Output the (x, y) coordinate of the center of the cell containing the given text.  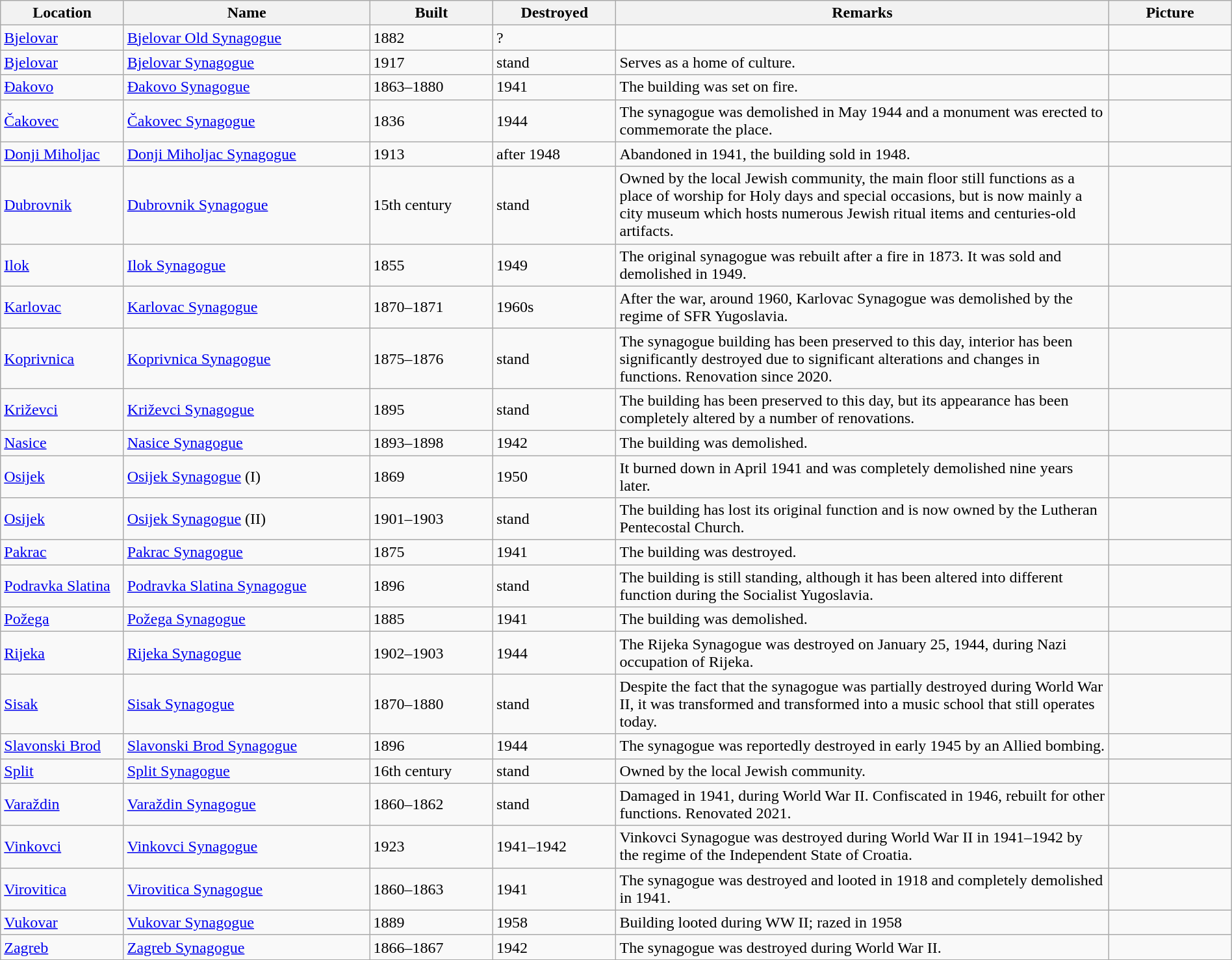
Osijek Synagogue (II) (247, 519)
Serves as a home of culture. (862, 62)
Destroyed (555, 13)
Owned by the local Jewish community. (862, 771)
Požega Synagogue (247, 619)
Vukovar Synagogue (247, 922)
The synagogue was destroyed during World War II. (862, 947)
Podravka Slatina Synagogue (247, 586)
The original synagogue was rebuilt after a fire in 1873. It was sold and demolished in 1949. (862, 265)
Dubrovnik (62, 205)
1875–1876 (431, 358)
1917 (431, 62)
Rijeka Synagogue (247, 653)
1836 (431, 121)
Sisak Synagogue (247, 704)
1893–1898 (431, 443)
Karlovac Synagogue (247, 307)
Varaždin Synagogue (247, 805)
Čakovec (62, 121)
The synagogue was demolished in May 1944 and a monument was erected to commemorate the place. (862, 121)
Virovitica (62, 889)
Križevci Synagogue (247, 409)
Rijeka (62, 653)
The synagogue was destroyed and looted in 1918 and completely demolished in 1941. (862, 889)
The building was set on fire. (862, 87)
Location (62, 13)
Osijek Synagogue (I) (247, 476)
Slavonski Brod (62, 746)
1958 (555, 922)
Pakrac Synagogue (247, 552)
Donji Miholjac (62, 154)
After the war, around 1960, Karlovac Synagogue was demolished by the regime of SFR Yugoslavia. (862, 307)
It burned down in April 1941 and was completely demolished nine years later. (862, 476)
1950 (555, 476)
1895 (431, 409)
1863–1880 (431, 87)
Bjelovar Old Synagogue (247, 38)
Zagreb Synagogue (247, 947)
Nasice Synagogue (247, 443)
Koprivnica Synagogue (247, 358)
1870–1871 (431, 307)
Building looted during WW II; razed in 1958 (862, 922)
The building is still standing, although it has been altered into different function during the Socialist Yugoslavia. (862, 586)
1860–1863 (431, 889)
Bjelovar Synagogue (247, 62)
15th century (431, 205)
Split (62, 771)
1923 (431, 846)
Ilok (62, 265)
? (555, 38)
1855 (431, 265)
The synagogue was reportedly destroyed in early 1945 by an Allied bombing. (862, 746)
Donji Miholjac Synagogue (247, 154)
1885 (431, 619)
The building has lost its original function and is now owned by the Lutheran Pentecostal Church. (862, 519)
Virovitica Synagogue (247, 889)
The building has been preserved to this day, but its appearance has been completely altered by a number of renovations. (862, 409)
The Rijeka Synagogue was destroyed on January 25, 1944, during Nazi occupation of Rijeka. (862, 653)
Split Synagogue (247, 771)
Požega (62, 619)
1941–1942 (555, 846)
1901–1903 (431, 519)
Abandoned in 1941, the building sold in 1948. (862, 154)
1860–1862 (431, 805)
Picture (1170, 13)
1870–1880 (431, 704)
Vinkovci (62, 846)
1960s (555, 307)
Pakrac (62, 552)
1913 (431, 154)
Podravka Slatina (62, 586)
1882 (431, 38)
Križevci (62, 409)
Nasice (62, 443)
Ilok Synagogue (247, 265)
1869 (431, 476)
Koprivnica (62, 358)
1902–1903 (431, 653)
Slavonski Brod Synagogue (247, 746)
Remarks (862, 13)
1875 (431, 552)
1949 (555, 265)
Name (247, 13)
Čakovec Synagogue (247, 121)
after 1948 (555, 154)
1866–1867 (431, 947)
Đakovo Synagogue (247, 87)
Damaged in 1941, during World War II. Confiscated in 1946, rebuilt for other functions. Renovated 2021. (862, 805)
Zagreb (62, 947)
Built (431, 13)
Sisak (62, 704)
16th century (431, 771)
Vinkovci Synagogue was destroyed during World War II in 1941–1942 by the regime of the Independent State of Croatia. (862, 846)
Đakovo (62, 87)
The building was destroyed. (862, 552)
1889 (431, 922)
Dubrovnik Synagogue (247, 205)
Vinkovci Synagogue (247, 846)
Karlovac (62, 307)
Vukovar (62, 922)
Varaždin (62, 805)
